Identify which cell holds the provided text, then report its (x, y) central coordinate. 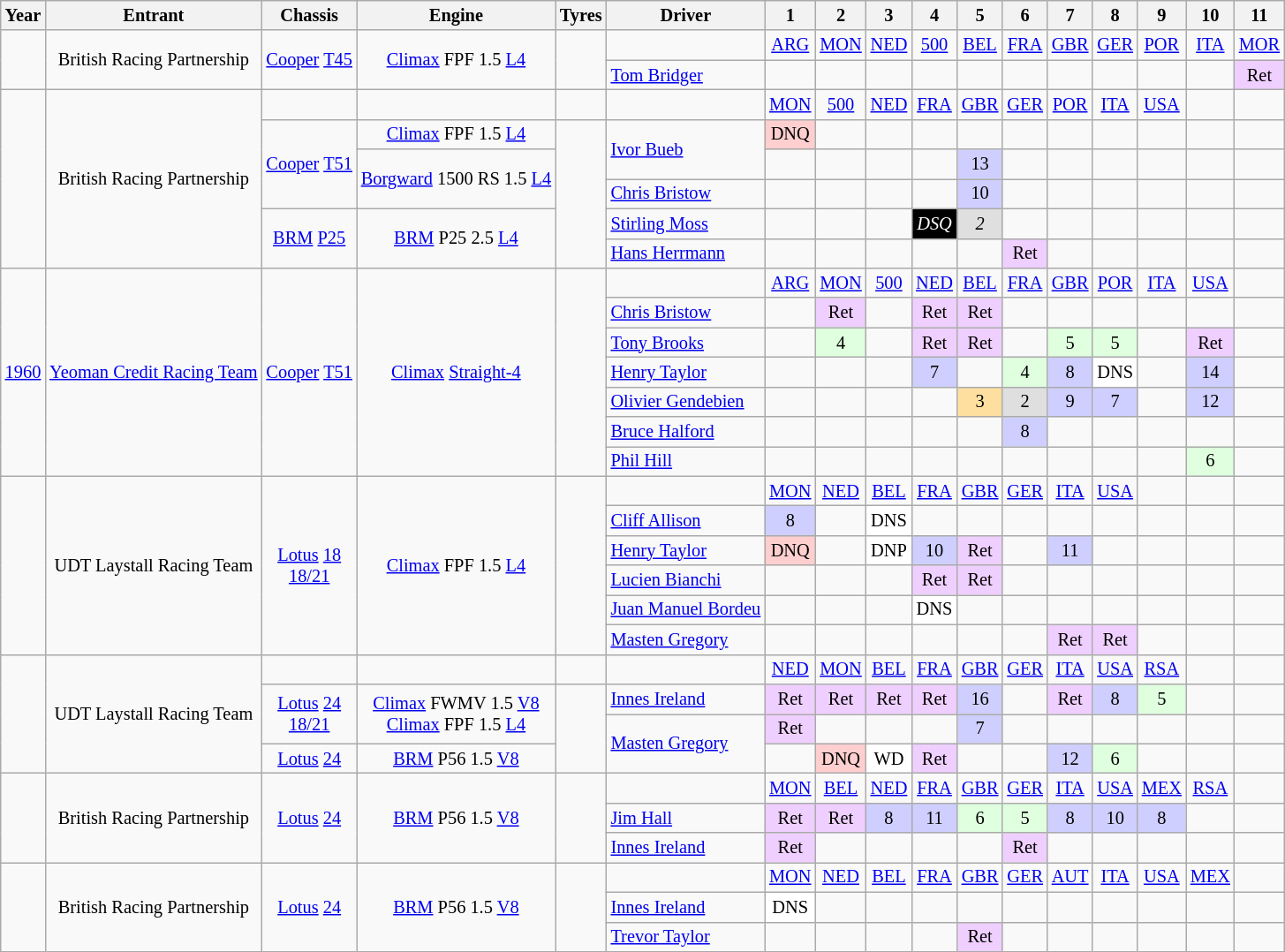
1 (790, 15)
Ivor Bueb (686, 148)
WD (889, 759)
DSQ (934, 223)
Engine (456, 15)
Year (23, 15)
1960 (23, 372)
Phil Hill (686, 461)
Stirling Moss (686, 223)
Tony Brooks (686, 343)
Lucien Bianchi (686, 580)
Bruce Halford (686, 432)
BRM P25 2.5 L4 (456, 238)
Climax FWMV 1.5 V8Climax FPF 1.5 L4 (456, 714)
Olivier Gendebien (686, 402)
BRM P25 (309, 238)
14 (1210, 372)
Juan Manuel Bordeu (686, 609)
13 (980, 164)
Climax Straight-4 (456, 372)
Jim Hall (686, 818)
Lotus 2418/21 (309, 714)
Borgward 1500 RS 1.5 L4 (456, 178)
Hans Herrmann (686, 253)
Tom Bridger (686, 75)
Lotus 1818/21 (309, 565)
Cooper T45 (309, 60)
AUT (1070, 877)
MOR (1259, 45)
Entrant (154, 15)
Chassis (309, 15)
Trevor Taylor (686, 937)
Driver (686, 15)
DNP (889, 550)
16 (980, 699)
Yeoman Credit Racing Team (154, 372)
Tyres (581, 15)
Cliff Allison (686, 520)
